Provide the (x, y) coordinate of the cell's center where the given text is located.  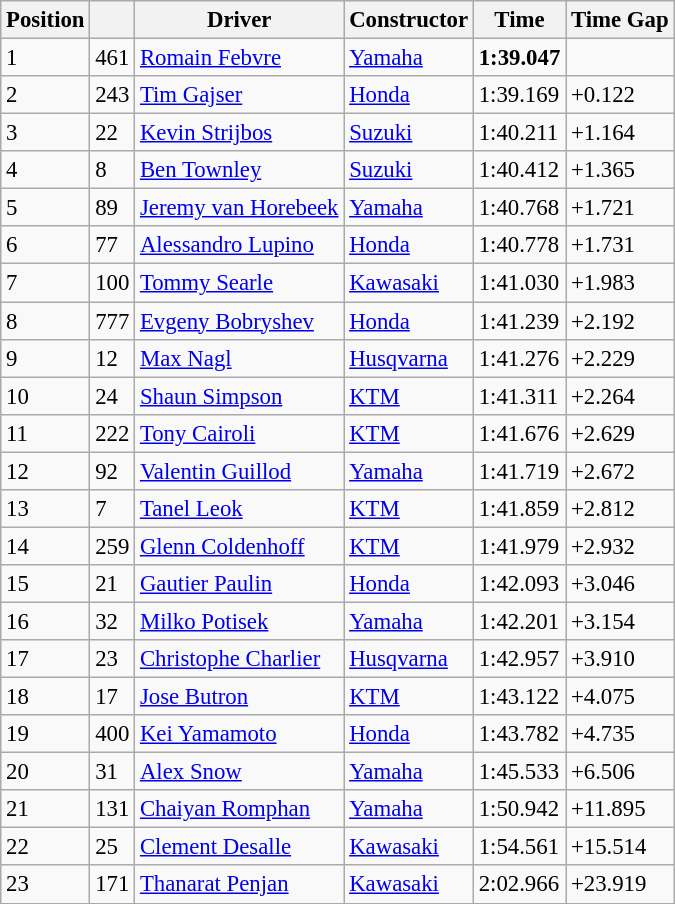
19 (46, 734)
25 (112, 847)
Thanarat Penjan (240, 885)
+23.919 (620, 885)
1:41.311 (519, 396)
222 (112, 433)
+2.229 (620, 358)
1:40.211 (519, 133)
Driver (240, 20)
2 (46, 95)
Tony Cairoli (240, 433)
131 (112, 809)
+1.164 (620, 133)
16 (46, 621)
14 (46, 546)
32 (112, 621)
+2.932 (620, 546)
1:43.122 (519, 697)
+1.731 (620, 245)
Kevin Strijbos (240, 133)
1 (46, 58)
171 (112, 885)
+2.629 (620, 433)
100 (112, 283)
1:41.979 (519, 546)
1:39.047 (519, 58)
31 (112, 772)
1:41.676 (519, 433)
Tanel Leok (240, 509)
1:39.169 (519, 95)
20 (46, 772)
2:02.966 (519, 885)
11 (46, 433)
1:42.201 (519, 621)
+2.672 (620, 471)
1:50.942 (519, 809)
1:40.778 (519, 245)
+15.514 (620, 847)
1:43.782 (519, 734)
Chaiyan Romphan (240, 809)
1:41.859 (519, 509)
Kei Yamamoto (240, 734)
9 (46, 358)
+1.365 (620, 170)
3 (46, 133)
+1.721 (620, 208)
+1.983 (620, 283)
Jeremy van Horebeek (240, 208)
Time Gap (620, 20)
+4.735 (620, 734)
+2.812 (620, 509)
1:54.561 (519, 847)
Valentin Guillod (240, 471)
Milko Potisek (240, 621)
18 (46, 697)
Position (46, 20)
24 (112, 396)
461 (112, 58)
+3.910 (620, 659)
Max Nagl (240, 358)
Alessandro Lupino (240, 245)
13 (46, 509)
Tim Gajser (240, 95)
1:41.276 (519, 358)
+11.895 (620, 809)
1:41.239 (519, 321)
+4.075 (620, 697)
1:42.093 (519, 584)
Constructor (409, 20)
Shaun Simpson (240, 396)
4 (46, 170)
243 (112, 95)
Gautier Paulin (240, 584)
Tommy Searle (240, 283)
Jose Butron (240, 697)
1:40.412 (519, 170)
92 (112, 471)
Christophe Charlier (240, 659)
1:45.533 (519, 772)
Glenn Coldenhoff (240, 546)
Evgeny Bobryshev (240, 321)
Romain Febvre (240, 58)
+6.506 (620, 772)
1:40.768 (519, 208)
Time (519, 20)
77 (112, 245)
+2.192 (620, 321)
Ben Townley (240, 170)
+3.046 (620, 584)
259 (112, 546)
Alex Snow (240, 772)
1:41.719 (519, 471)
+3.154 (620, 621)
15 (46, 584)
1:41.030 (519, 283)
89 (112, 208)
6 (46, 245)
400 (112, 734)
777 (112, 321)
10 (46, 396)
1:42.957 (519, 659)
+2.264 (620, 396)
5 (46, 208)
+0.122 (620, 95)
Clement Desalle (240, 847)
